Pinpoint the cell where the given text exists, returning its (x, y) midpoint coordinate. 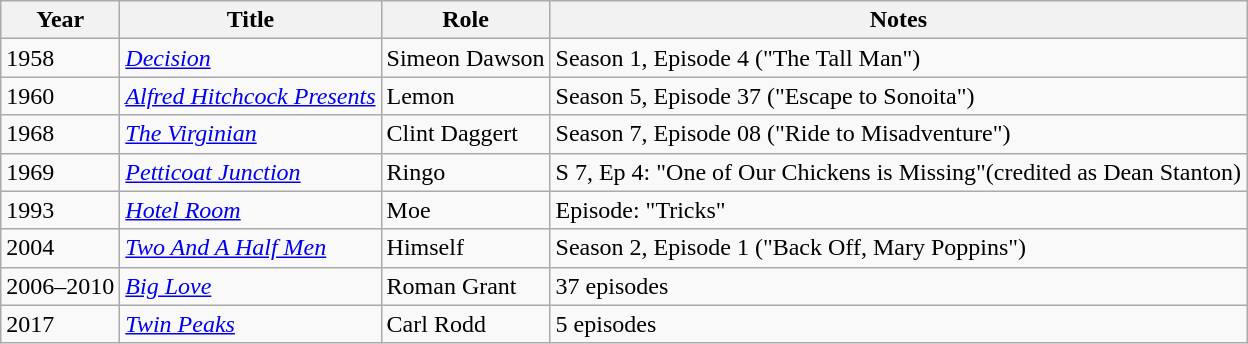
Twin Peaks (250, 324)
Hotel Room (250, 210)
Moe (466, 210)
Role (466, 20)
Decision (250, 58)
The Virginian (250, 134)
Year (60, 20)
2006–2010 (60, 286)
Title (250, 20)
Season 2, Episode 1 ("Back Off, Mary Poppins") (898, 248)
Roman Grant (466, 286)
1968 (60, 134)
Notes (898, 20)
Himself (466, 248)
Carl Rodd (466, 324)
Season 7, Episode 08 ("Ride to Misadventure") (898, 134)
S 7, Ep 4: "One of Our Chickens is Missing"(credited as Dean Stanton) (898, 172)
Simeon Dawson (466, 58)
Clint Daggert (466, 134)
Season 1, Episode 4 ("The Tall Man") (898, 58)
Alfred Hitchcock Presents (250, 96)
1969 (60, 172)
2004 (60, 248)
1993 (60, 210)
2017 (60, 324)
Season 5, Episode 37 ("Escape to Sonoita") (898, 96)
Petticoat Junction (250, 172)
5 episodes (898, 324)
1958 (60, 58)
1960 (60, 96)
Two And A Half Men (250, 248)
Ringo (466, 172)
Episode: "Tricks" (898, 210)
Lemon (466, 96)
37 episodes (898, 286)
Big Love (250, 286)
